Return the (X, Y) coordinate for the center point of the cell that contains the specified text.  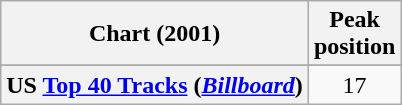
17 (354, 85)
Chart (2001) (155, 34)
US Top 40 Tracks (Billboard) (155, 85)
Peakposition (354, 34)
